Detect which cell encompasses the target text, then output its [x, y] center coordinate. 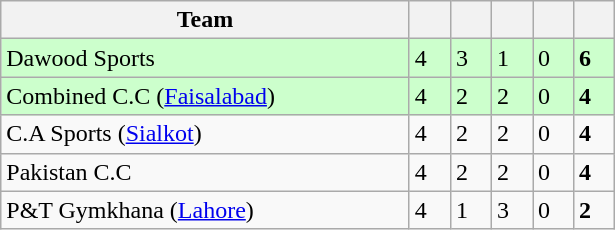
Pakistan C.C [206, 172]
Combined C.C (Faisalabad) [206, 96]
C.A Sports (Sialkot) [206, 134]
Team [206, 20]
Dawood Sports [206, 58]
P&T Gymkhana (Lahore) [206, 210]
6 [594, 58]
